Output the [x, y] coordinate of the center of the cell containing the given text.  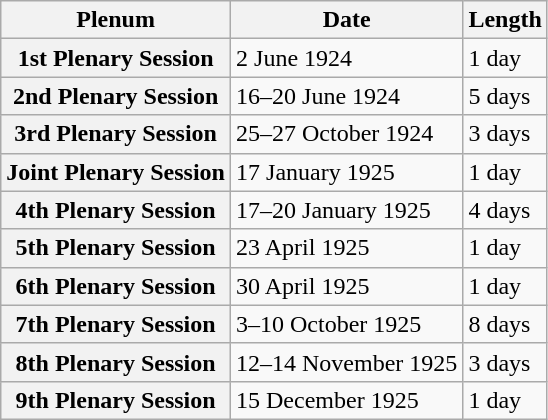
5 days [505, 96]
2nd Plenary Session [116, 96]
2 June 1924 [347, 58]
23 April 1925 [347, 248]
8th Plenary Session [116, 362]
1st Plenary Session [116, 58]
4 days [505, 210]
Joint Plenary Session [116, 172]
4th Plenary Session [116, 210]
8 days [505, 324]
17–20 January 1925 [347, 210]
9th Plenary Session [116, 400]
Date [347, 20]
5th Plenary Session [116, 248]
7th Plenary Session [116, 324]
3rd Plenary Session [116, 134]
15 December 1925 [347, 400]
25–27 October 1924 [347, 134]
30 April 1925 [347, 286]
16–20 June 1924 [347, 96]
12–14 November 1925 [347, 362]
Length [505, 20]
17 January 1925 [347, 172]
Plenum [116, 20]
3–10 October 1925 [347, 324]
6th Plenary Session [116, 286]
